Search for the cell housing the specified text and yield its [x, y] center coordinate. 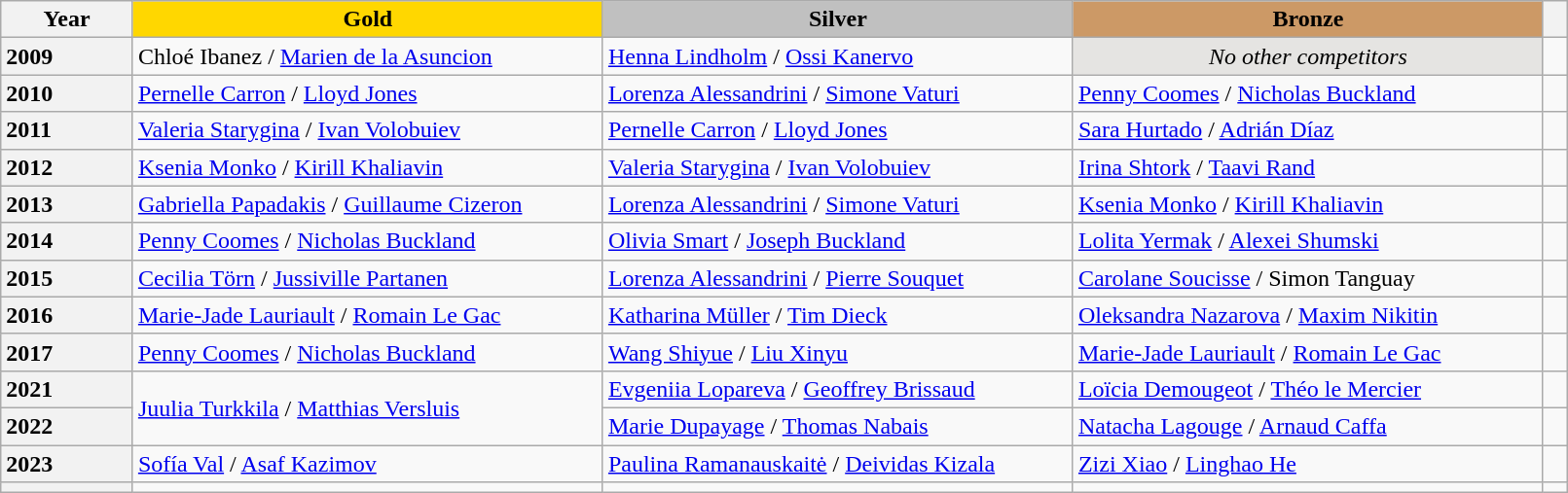
Natacha Lagouge / Arnaud Caffa [1308, 426]
Henna Lindholm / Ossi Kanervo [837, 56]
2012 [67, 167]
2017 [67, 352]
Juulia Turkkila / Matthias Versluis [368, 407]
Year [67, 19]
Gold [368, 19]
Sofía Val / Asaf Kazimov [368, 464]
2014 [67, 241]
Marie Dupayage / Thomas Nabais [837, 426]
2015 [67, 278]
Sara Hurtado / Adrián Díaz [1308, 130]
Paulina Ramanauskaitė / Deividas Kizala [837, 464]
Carolane Soucisse / Simon Tanguay [1308, 278]
No other competitors [1308, 56]
Irina Shtork / Taavi Rand [1308, 167]
Evgeniia Lopareva / Geoffrey Brissaud [837, 389]
Silver [837, 19]
Loïcia Demougeot / Théo le Mercier [1308, 389]
Wang Shiyue / Liu Xinyu [837, 352]
2010 [67, 93]
Bronze [1308, 19]
Gabriella Papadakis / Guillaume Cizeron [368, 204]
2022 [67, 426]
2009 [67, 56]
Katharina Müller / Tim Dieck [837, 315]
Olivia Smart / Joseph Buckland [837, 241]
Cecilia Törn / Jussiville Partanen [368, 278]
Oleksandra Nazarova / Maxim Nikitin [1308, 315]
2023 [67, 464]
Zizi Xiao / Linghao He [1308, 464]
Lolita Yermak / Alexei Shumski [1308, 241]
Chloé Ibanez / Marien de la Asuncion [368, 56]
Lorenza Alessandrini / Pierre Souquet [837, 278]
2011 [67, 130]
2021 [67, 389]
2013 [67, 204]
2016 [67, 315]
